From the cell containing the given text, extract its center point as [X, Y] coordinate. 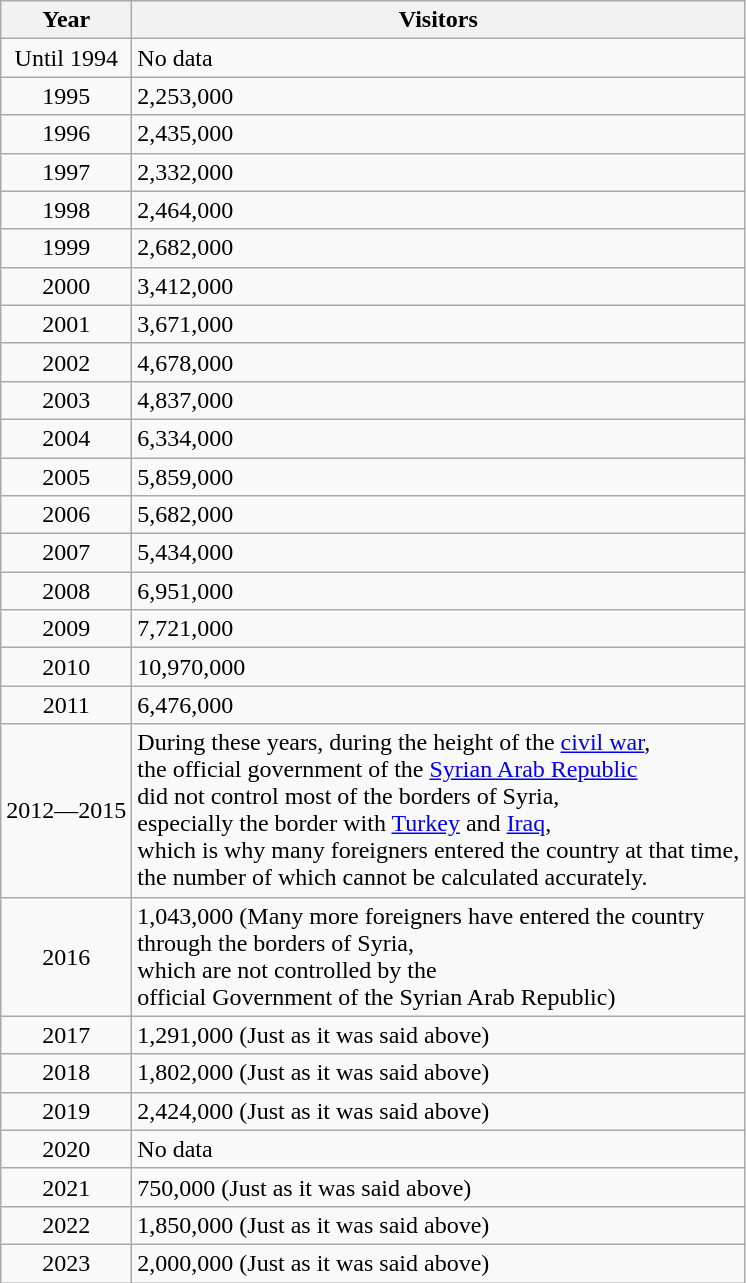
750,000 (Just as it was said above) [438, 1187]
2018 [66, 1073]
2,332,000 [438, 172]
10,970,000 [438, 667]
1995 [66, 96]
2008 [66, 591]
4,678,000 [438, 362]
2007 [66, 553]
1996 [66, 134]
2000 [66, 286]
1,850,000 (Just as it was said above) [438, 1225]
1,802,000 (Just as it was said above) [438, 1073]
5,682,000 [438, 515]
5,434,000 [438, 553]
Year [66, 20]
6,476,000 [438, 705]
2,424,000 (Just as it was said above) [438, 1111]
2020 [66, 1149]
2,435,000 [438, 134]
6,951,000 [438, 591]
7,721,000 [438, 629]
2005 [66, 477]
2009 [66, 629]
Visitors [438, 20]
2016 [66, 956]
1999 [66, 248]
2017 [66, 1035]
4,837,000 [438, 400]
Until 1994 [66, 58]
5,859,000 [438, 477]
2001 [66, 324]
1,291,000 (Just as it was said above) [438, 1035]
3,412,000 [438, 286]
1998 [66, 210]
2012—2015 [66, 810]
2,464,000 [438, 210]
2021 [66, 1187]
2023 [66, 1263]
2004 [66, 438]
2002 [66, 362]
2,682,000 [438, 248]
2003 [66, 400]
2006 [66, 515]
2019 [66, 1111]
2,000,000 (Just as it was said above) [438, 1263]
1997 [66, 172]
2011 [66, 705]
2022 [66, 1225]
2,253,000 [438, 96]
6,334,000 [438, 438]
3,671,000 [438, 324]
2010 [66, 667]
